Output the [X, Y] coordinate of the center of the cell containing the given text.  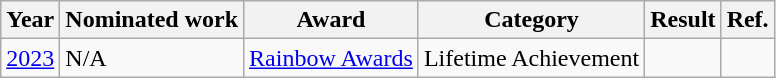
Award [332, 20]
2023 [30, 58]
N/A [152, 58]
Category [531, 20]
Lifetime Achievement [531, 58]
Year [30, 20]
Result [683, 20]
Ref. [748, 20]
Nominated work [152, 20]
Rainbow Awards [332, 58]
